Return the [x, y] coordinate for the center point of the cell that contains the specified text.  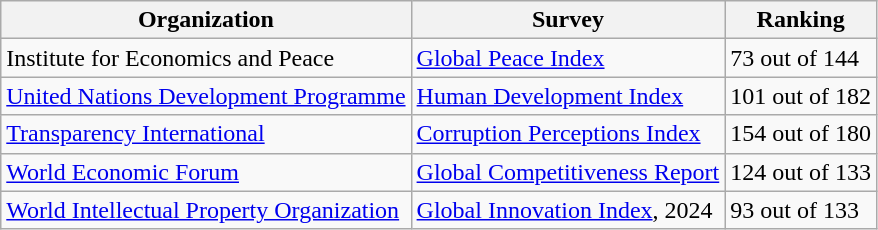
Human Development Index [568, 96]
World Economic Forum [206, 172]
Global Peace Index [568, 58]
124 out of 133 [801, 172]
93 out of 133 [801, 210]
Survey [568, 20]
101 out of 182 [801, 96]
Transparency International [206, 134]
73 out of 144 [801, 58]
Global Innovation Index, 2024 [568, 210]
Institute for Economics and Peace [206, 58]
Global Competitiveness Report [568, 172]
United Nations Development Programme [206, 96]
Corruption Perceptions Index [568, 134]
Ranking [801, 20]
World Intellectual Property Organization [206, 210]
Organization [206, 20]
154 out of 180 [801, 134]
